Pinpoint the cell where the given text exists, returning its [X, Y] midpoint coordinate. 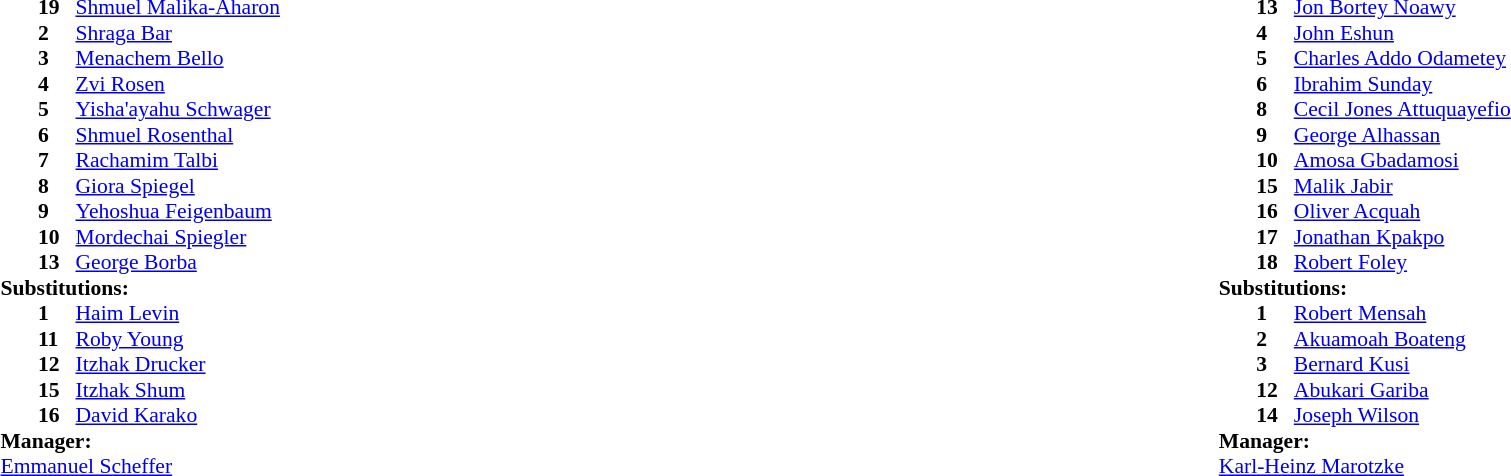
18 [1275, 263]
David Karako [178, 415]
Yehoshua Feigenbaum [178, 211]
Menachem Bello [178, 59]
Cecil Jones Attuquayefio [1402, 109]
Jonathan Kpakpo [1402, 237]
Robert Mensah [1402, 313]
13 [57, 263]
Bernard Kusi [1402, 365]
Shraga Bar [178, 33]
Malik Jabir [1402, 186]
Joseph Wilson [1402, 415]
Rachamim Talbi [178, 161]
7 [57, 161]
Shmuel Rosenthal [178, 135]
Yisha'ayahu Schwager [178, 109]
Amosa Gbadamosi [1402, 161]
Giora Spiegel [178, 186]
Roby Young [178, 339]
Akuamoah Boateng [1402, 339]
John Eshun [1402, 33]
Mordechai Spiegler [178, 237]
17 [1275, 237]
Charles Addo Odametey [1402, 59]
Ibrahim Sunday [1402, 84]
Oliver Acquah [1402, 211]
Itzhak Drucker [178, 365]
11 [57, 339]
Itzhak Shum [178, 390]
George Borba [178, 263]
Haim Levin [178, 313]
14 [1275, 415]
Abukari Gariba [1402, 390]
Zvi Rosen [178, 84]
Robert Foley [1402, 263]
George Alhassan [1402, 135]
